Identify which cell holds the provided text, then report its [x, y] central coordinate. 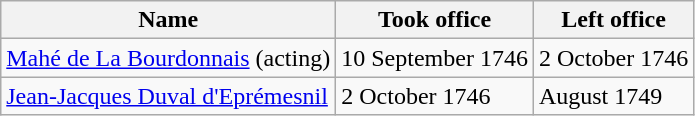
Took office [435, 20]
Left office [613, 20]
Mahé de La Bourdonnais (acting) [168, 58]
Name [168, 20]
10 September 1746 [435, 58]
Jean-Jacques Duval d'Eprémesnil [168, 96]
August 1749 [613, 96]
